Detect which cell encompasses the target text, then output its (X, Y) center coordinate. 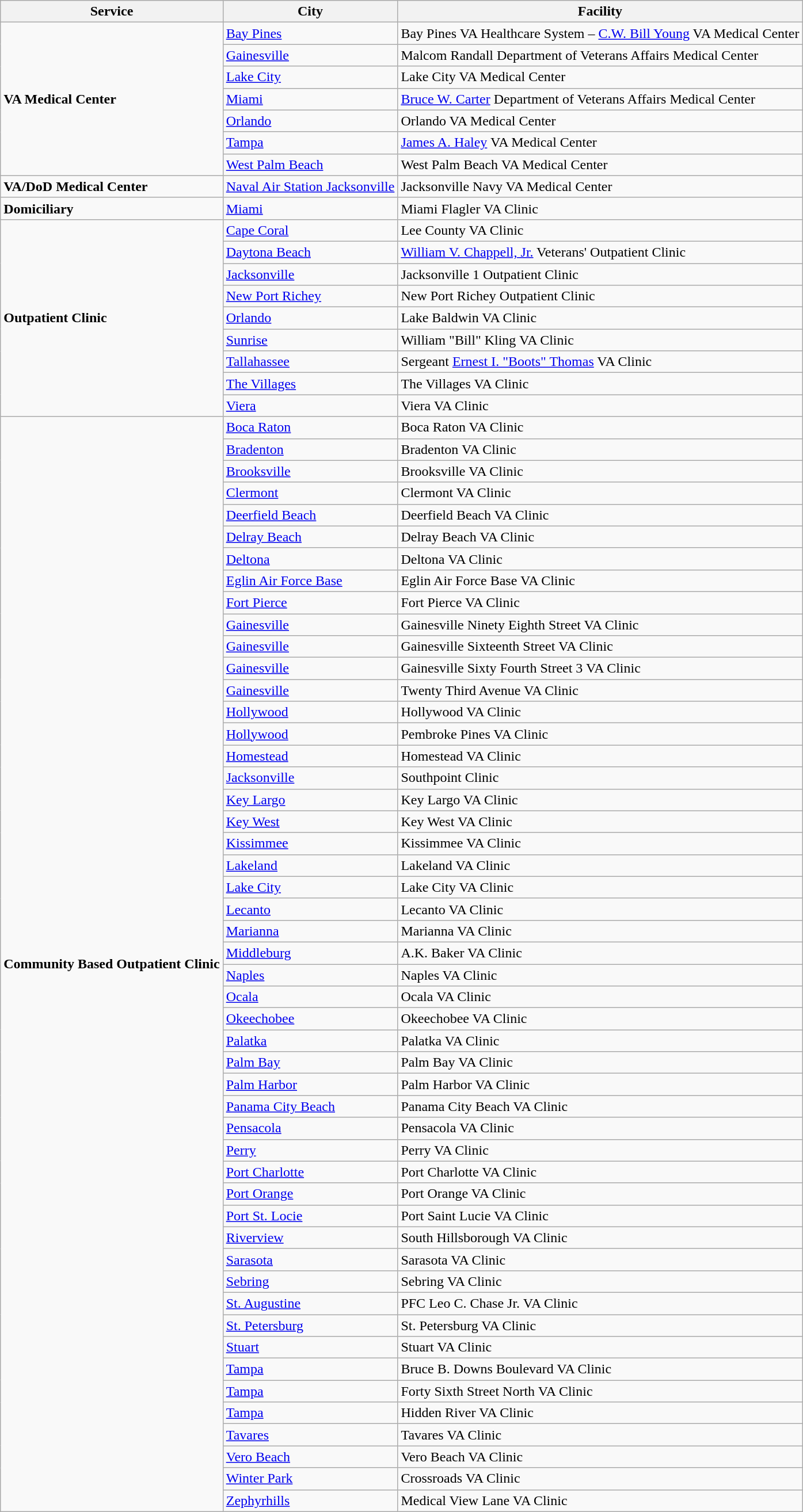
St. Petersburg (310, 1325)
Naval Air Station Jacksonville (310, 186)
Sunrise (310, 340)
Boca Raton VA Clinic (600, 427)
Bruce B. Downs Boulevard VA Clinic (600, 1369)
Okeechobee (310, 1019)
Palm Harbor VA Clinic (600, 1085)
Orlando VA Medical Center (600, 121)
Malcom Randall Department of Veterans Affairs Medical Center (600, 55)
Riverview (310, 1238)
Clermont VA Clinic (600, 493)
Sarasota VA Clinic (600, 1259)
Pembroke Pines VA Clinic (600, 734)
The Villages VA Clinic (600, 384)
VA Medical Center (112, 99)
Port Orange (310, 1194)
Lee County VA Clinic (600, 230)
Sarasota (310, 1259)
James A. Haley VA Medical Center (600, 143)
Perry VA Clinic (600, 1150)
Gainesville Sixty Fourth Street 3 VA Clinic (600, 669)
Community Based Outpatient Clinic (112, 964)
Medical View Lane VA Clinic (600, 1500)
William V. Chappell, Jr. Veterans' Outpatient Clinic (600, 252)
Boca Raton (310, 427)
Port Charlotte VA Clinic (600, 1172)
Jacksonville Navy VA Medical Center (600, 186)
Bay Pines VA Healthcare System – C.W. Bill Young VA Medical Center (600, 33)
Port Saint Lucie VA Clinic (600, 1216)
Homestead VA Clinic (600, 756)
Key Largo (310, 800)
Delray Beach VA Clinic (600, 537)
Lakeland VA Clinic (600, 865)
Lecanto VA Clinic (600, 909)
Bradenton (310, 449)
Miami Flagler VA Clinic (600, 208)
Panama City Beach (310, 1106)
Panama City Beach VA Clinic (600, 1106)
Vero Beach (310, 1457)
Port St. Locie (310, 1216)
Brooksville (310, 471)
Daytona Beach (310, 252)
Sebring (310, 1281)
Eglin Air Force Base VA Clinic (600, 581)
Lecanto (310, 909)
Ocala VA Clinic (600, 997)
Tavares (310, 1435)
Palm Bay (310, 1063)
Tallahassee (310, 362)
Eglin Air Force Base (310, 581)
Key West (310, 822)
Bay Pines (310, 33)
Palatka VA Clinic (600, 1041)
A.K. Baker VA Clinic (600, 953)
Hidden River VA Clinic (600, 1413)
Bruce W. Carter Department of Veterans Affairs Medical Center (600, 99)
Crossroads VA Clinic (600, 1479)
Winter Park (310, 1479)
City (310, 12)
Stuart (310, 1347)
Lake City VA Medical Center (600, 77)
Pensacola (310, 1128)
South Hillsborough VA Clinic (600, 1238)
Brooksville VA Clinic (600, 471)
Bradenton VA Clinic (600, 449)
Key West VA Clinic (600, 822)
Vero Beach VA Clinic (600, 1457)
Domiciliary (112, 208)
Facility (600, 12)
Stuart VA Clinic (600, 1347)
Twenty Third Avenue VA Clinic (600, 690)
Port Orange VA Clinic (600, 1194)
St. Petersburg VA Clinic (600, 1325)
Viera VA Clinic (600, 406)
Sergeant Ernest I. "Boots" Thomas VA Clinic (600, 362)
New Port Richey Outpatient Clinic (600, 296)
Naples (310, 975)
PFC Leo C. Chase Jr. VA Clinic (600, 1303)
Lake Baldwin VA Clinic (600, 318)
Delray Beach (310, 537)
Forty Sixth Street North VA Clinic (600, 1391)
Fort Pierce (310, 602)
The Villages (310, 384)
Clermont (310, 493)
Palm Bay VA Clinic (600, 1063)
Hollywood VA Clinic (600, 712)
Lake City VA Clinic (600, 887)
Port Charlotte (310, 1172)
Southpoint Clinic (600, 778)
Middleburg (310, 953)
Deltona (310, 559)
Perry (310, 1150)
Marianna (310, 931)
Jacksonville 1 Outpatient Clinic (600, 274)
Lakeland (310, 865)
Fort Pierce VA Clinic (600, 602)
Deerfield Beach VA Clinic (600, 515)
Ocala (310, 997)
Sebring VA Clinic (600, 1281)
Tavares VA Clinic (600, 1435)
Naples VA Clinic (600, 975)
Gainesville Sixteenth Street VA Clinic (600, 647)
VA/DoD Medical Center (112, 186)
Marianna VA Clinic (600, 931)
Cape Coral (310, 230)
Okeechobee VA Clinic (600, 1019)
Viera (310, 406)
Kissimmee (310, 843)
Key Largo VA Clinic (600, 800)
Deltona VA Clinic (600, 559)
Service (112, 12)
Outpatient Clinic (112, 318)
Palatka (310, 1041)
New Port Richey (310, 296)
Palm Harbor (310, 1085)
West Palm Beach VA Medical Center (600, 165)
Gainesville Ninety Eighth Street VA Clinic (600, 624)
Pensacola VA Clinic (600, 1128)
Zephyrhills (310, 1500)
William "Bill" Kling VA Clinic (600, 340)
Homestead (310, 756)
Deerfield Beach (310, 515)
St. Augustine (310, 1303)
West Palm Beach (310, 165)
Kissimmee VA Clinic (600, 843)
